From the cell containing the given text, extract its center point as [x, y] coordinate. 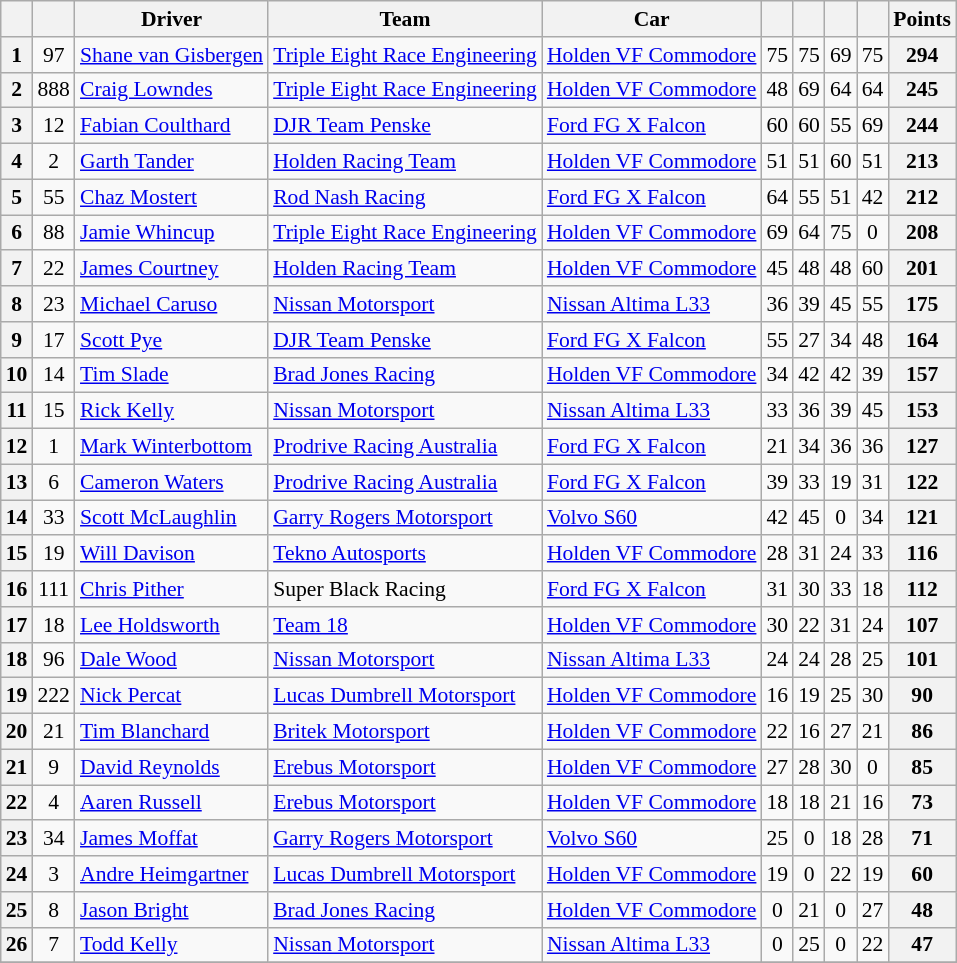
127 [922, 447]
Aaren Russell [172, 803]
Team [405, 19]
244 [922, 126]
245 [922, 90]
Craig Lowndes [172, 90]
294 [922, 55]
Dale Wood [172, 660]
111 [54, 589]
Scott McLaughlin [172, 518]
26 [17, 945]
47 [922, 945]
Britek Motorsport [405, 732]
5 [17, 197]
86 [922, 732]
175 [922, 304]
James Moffat [172, 839]
Rod Nash Racing [405, 197]
Andre Heimgartner [172, 874]
Jason Bright [172, 910]
90 [922, 696]
Scott Pye [172, 340]
Car [652, 19]
97 [54, 55]
153 [922, 411]
157 [922, 375]
73 [922, 803]
Todd Kelly [172, 945]
116 [922, 554]
88 [54, 233]
164 [922, 340]
Michael Caruso [172, 304]
10 [17, 375]
Team 18 [405, 625]
213 [922, 162]
Fabian Coulthard [172, 126]
96 [54, 660]
Jamie Whincup [172, 233]
Mark Winterbottom [172, 447]
Tekno Autosports [405, 554]
Tim Slade [172, 375]
Points [922, 19]
Driver [172, 19]
112 [922, 589]
Garth Tander [172, 162]
71 [922, 839]
David Reynolds [172, 767]
Tim Blanchard [172, 732]
201 [922, 269]
Shane van Gisbergen [172, 55]
11 [17, 411]
888 [54, 90]
Chris Pither [172, 589]
Super Black Racing [405, 589]
107 [922, 625]
208 [922, 233]
85 [922, 767]
Cameron Waters [172, 482]
122 [922, 482]
20 [17, 732]
13 [17, 482]
Lee Holdsworth [172, 625]
Rick Kelly [172, 411]
121 [922, 518]
Will Davison [172, 554]
101 [922, 660]
Chaz Mostert [172, 197]
222 [54, 696]
James Courtney [172, 269]
Nick Percat [172, 696]
212 [922, 197]
